Detect which cell encompasses the target text, then output its (X, Y) center coordinate. 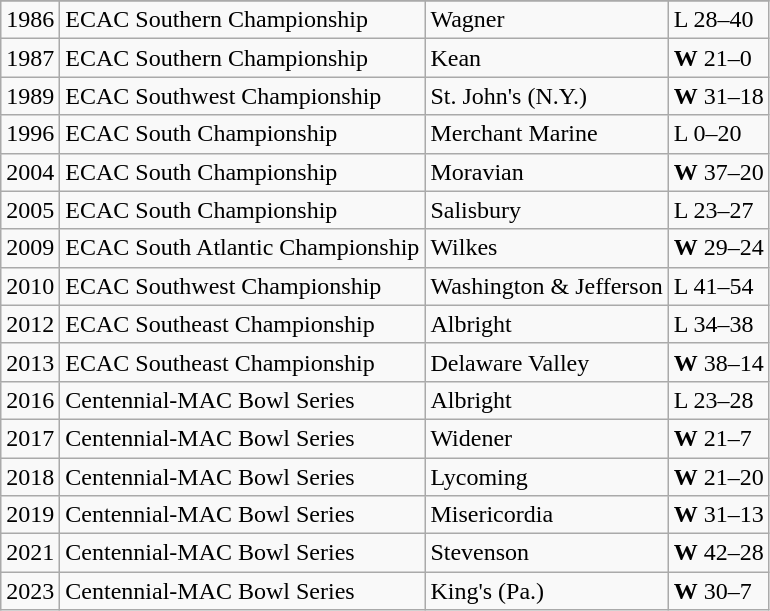
W 42–28 (718, 553)
W 21–7 (718, 438)
W 21–0 (718, 58)
2019 (30, 515)
2016 (30, 400)
2004 (30, 172)
W 30–7 (718, 591)
L 34–38 (718, 324)
Salisbury (546, 210)
St. John's (N.Y.) (546, 96)
ECAC South Atlantic Championship (242, 248)
Wagner (546, 20)
King's (Pa.) (546, 591)
2021 (30, 553)
2010 (30, 286)
L 0–20 (718, 134)
Misericordia (546, 515)
1987 (30, 58)
1986 (30, 20)
W 21–20 (718, 477)
1989 (30, 96)
Widener (546, 438)
Lycoming (546, 477)
2013 (30, 362)
L 28–40 (718, 20)
1996 (30, 134)
2017 (30, 438)
L 23–27 (718, 210)
Wilkes (546, 248)
Washington & Jefferson (546, 286)
Merchant Marine (546, 134)
2018 (30, 477)
W 29–24 (718, 248)
2012 (30, 324)
Moravian (546, 172)
2005 (30, 210)
L 41–54 (718, 286)
Stevenson (546, 553)
W 31–13 (718, 515)
W 37–20 (718, 172)
2009 (30, 248)
L 23–28 (718, 400)
W 38–14 (718, 362)
W 31–18 (718, 96)
Delaware Valley (546, 362)
2023 (30, 591)
Kean (546, 58)
